Determine the (X, Y) coordinate at the center of the cell enclosing the given text.  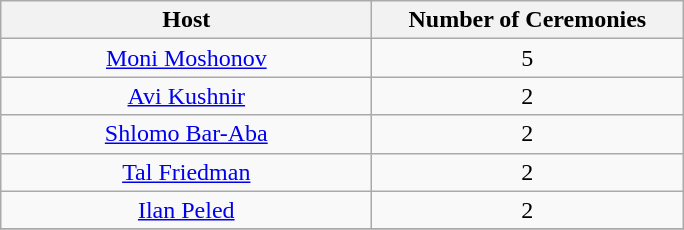
Shlomo Bar-Aba (186, 134)
Moni Moshonov (186, 58)
Tal Friedman (186, 172)
Host (186, 20)
Number of Ceremonies (528, 20)
Ilan Peled (186, 210)
Avi Kushnir (186, 96)
5 (528, 58)
